Determine the [X, Y] coordinate at the center of the cell enclosing the given text.  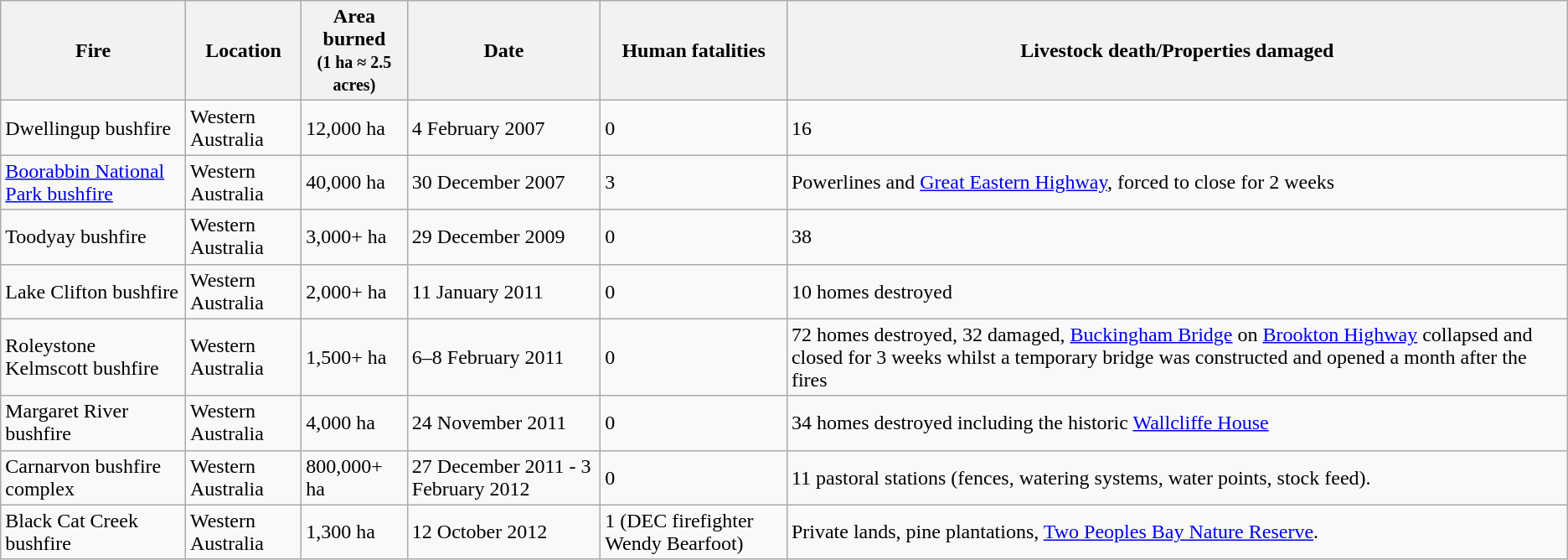
11 January 2011 [503, 292]
27 December 2011 - 3 February 2012 [503, 478]
3,000+ ha [355, 236]
11 pastoral stations (fences, watering systems, water points, stock feed). [1177, 478]
10 homes destroyed [1177, 292]
12,000 ha [355, 127]
4 February 2007 [503, 127]
Livestock death/Properties damaged [1177, 50]
Date [503, 50]
6–8 February 2011 [503, 357]
Human fatalities [694, 50]
24 November 2011 [503, 423]
38 [1177, 236]
Black Cat Creek bushfire [94, 531]
3 [694, 183]
2,000+ ha [355, 292]
Boorabbin National Park bushfire [94, 183]
Lake Clifton bushfire [94, 292]
Margaret River bushfire [94, 423]
4,000 ha [355, 423]
34 homes destroyed including the historic Wallcliffe House [1177, 423]
29 December 2009 [503, 236]
16 [1177, 127]
12 October 2012 [503, 531]
Location [243, 50]
Carnarvon bushfire complex [94, 478]
40,000 ha [355, 183]
1,500+ ha [355, 357]
1,300 ha [355, 531]
Powerlines and Great Eastern Highway, forced to close for 2 weeks [1177, 183]
Roleystone Kelmscott bushfire [94, 357]
Area burned(1 ha ≈ 2.5 acres) [355, 50]
Fire [94, 50]
30 December 2007 [503, 183]
800,000+ ha [355, 478]
Dwellingup bushfire [94, 127]
1 (DEC firefighter Wendy Bearfoot) [694, 531]
Private lands, pine plantations, Two Peoples Bay Nature Reserve. [1177, 531]
Toodyay bushfire [94, 236]
